Pinpoint the cell where the given text exists, returning its (x, y) midpoint coordinate. 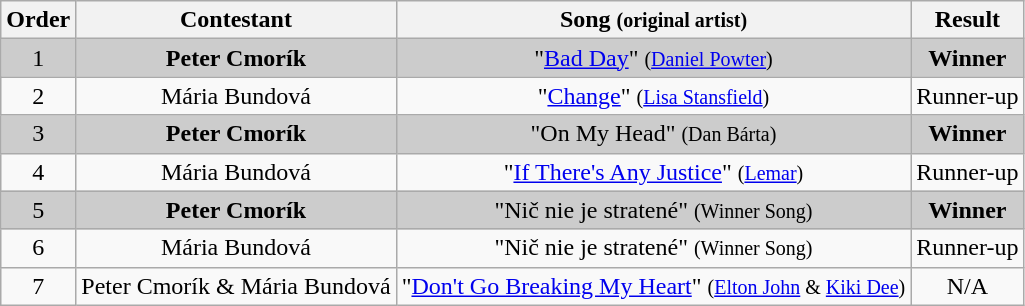
4 (38, 172)
1 (38, 58)
5 (38, 210)
Contestant (236, 20)
Song (original artist) (654, 20)
"Bad Day" (Daniel Powter) (654, 58)
"If There's Any Justice" (Lemar) (654, 172)
6 (38, 248)
7 (38, 286)
3 (38, 134)
2 (38, 96)
"Change" (Lisa Stansfield) (654, 96)
"On My Head" (Dan Bárta) (654, 134)
N/A (968, 286)
Peter Cmorík & Mária Bundová (236, 286)
"Don't Go Breaking My Heart" (Elton John & Kiki Dee) (654, 286)
Result (968, 20)
Order (38, 20)
